Output the (x, y) coordinate of the center of the cell containing the given text.  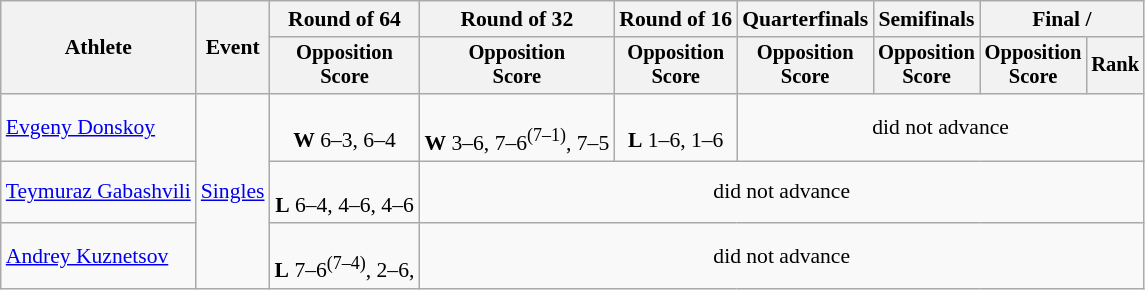
Final / (1062, 19)
Singles (233, 192)
W 6–3, 6–4 (345, 128)
L 6–4, 4–6, 4–6 (345, 192)
Athlete (98, 48)
Round of 16 (676, 19)
L 1–6, 1–6 (676, 128)
Teymuraz Gabashvili (98, 192)
Evgeny Donskoy (98, 128)
Rank (1115, 66)
Andrey Kuznetsov (98, 256)
Event (233, 48)
Semifinals (926, 19)
Round of 32 (516, 19)
L 7–6(7–4), 2–6, (345, 256)
Round of 64 (345, 19)
W 3–6, 7–6(7–1), 7–5 (516, 128)
Quarterfinals (805, 19)
